Locate the cell with the specified text and output its (x, y) center coordinate. 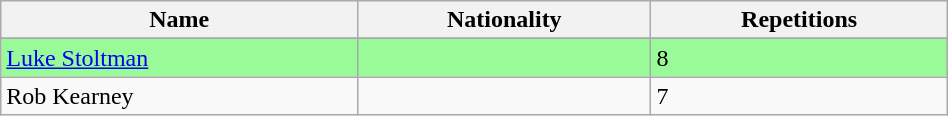
Rob Kearney (180, 96)
Repetitions (799, 20)
Luke Stoltman (180, 58)
Nationality (504, 20)
7 (799, 96)
8 (799, 58)
Name (180, 20)
